Scan for the cell matching the given text and deliver its (x, y) coordinate at center. 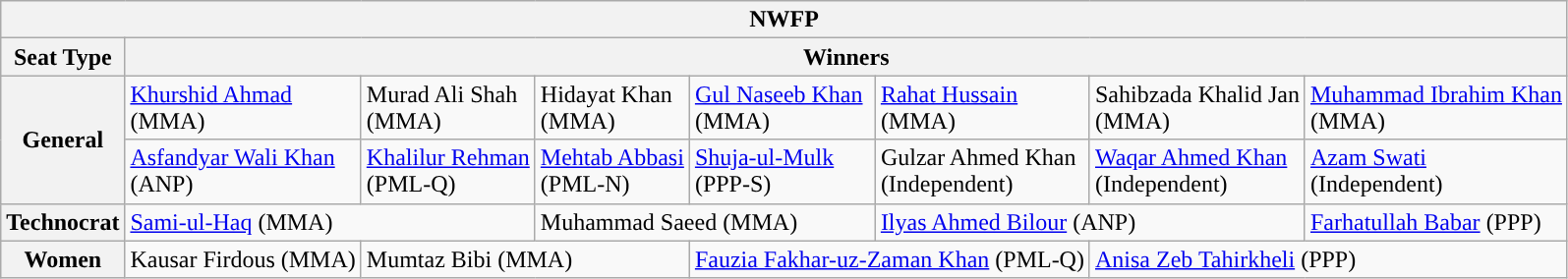
Ilyas Ahmed Bilour (ANP) (1089, 222)
Muhammad Ibrahim Khan(MMA) (1435, 108)
Technocrat (63, 222)
Waqar Ahmed Khan(Independent) (1197, 171)
Fauzia Fakhar-uz-Zaman Khan (PML-Q) (889, 259)
Shuja-ul-Mulk(PPP-S) (783, 171)
Farhatullah Babar (PPP) (1435, 222)
Sami-ul-Haq (MMA) (330, 222)
Mumtaz Bibi (MMA) (525, 259)
Azam Swati(Independent) (1435, 171)
Khalilur Rehman(PML-Q) (448, 171)
Hidayat Khan(MMA) (611, 108)
Murad Ali Shah(MMA) (448, 108)
General (63, 139)
Muhammad Saeed (MMA) (705, 222)
Gul Naseeb Khan(MMA) (783, 108)
Anisa Zeb Tahirkheli (PPP) (1328, 259)
Mehtab Abbasi(PML-N) (611, 171)
Kausar Firdous (MMA) (243, 259)
Sahibzada Khalid Jan(MMA) (1197, 108)
Asfandyar Wali Khan(ANP) (243, 171)
NWFP (784, 20)
Rahat Hussain(MMA) (982, 108)
Seat Type (63, 57)
Winners (846, 57)
Khurshid Ahmad(MMA) (243, 108)
Gulzar Ahmed Khan(Independent) (982, 171)
Women (63, 259)
